Extract the (X, Y) coordinate from the center of the cell holding the provided text.  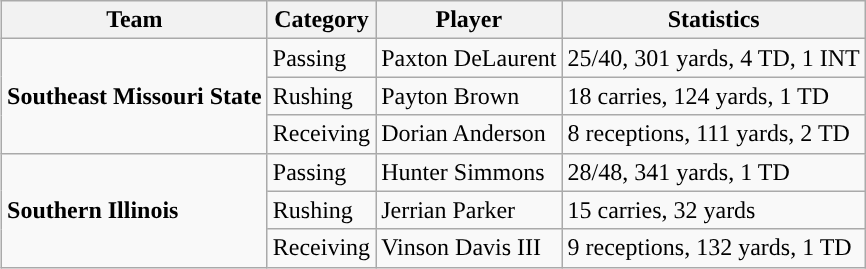
Statistics (714, 20)
Vinson Davis III (469, 248)
25/40, 301 yards, 4 TD, 1 INT (714, 58)
28/48, 341 yards, 1 TD (714, 172)
8 receptions, 111 yards, 2 TD (714, 134)
Southeast Missouri State (135, 96)
Player (469, 20)
Dorian Anderson (469, 134)
9 receptions, 132 yards, 1 TD (714, 248)
Team (135, 20)
Southern Illinois (135, 210)
15 carries, 32 yards (714, 210)
Jerrian Parker (469, 210)
Payton Brown (469, 96)
Hunter Simmons (469, 172)
Category (321, 20)
18 carries, 124 yards, 1 TD (714, 96)
Paxton DeLaurent (469, 58)
